Pinpoint the cell where the given text exists, returning its [X, Y] midpoint coordinate. 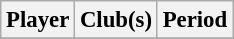
Period [194, 20]
Club(s) [116, 20]
Player [38, 20]
